For the text-containing cell, return its midpoint in (X, Y) coordinate format. 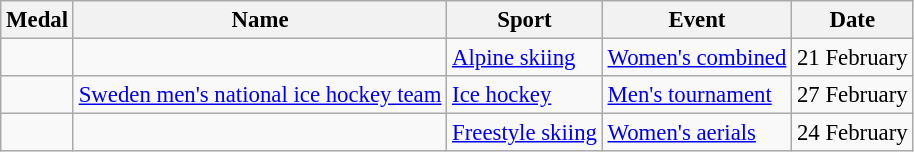
Women's aerials (696, 133)
21 February (852, 58)
Event (696, 20)
Alpine skiing (525, 58)
Men's tournament (696, 95)
Sweden men's national ice hockey team (260, 95)
24 February (852, 133)
Sport (525, 20)
Medal (38, 20)
Name (260, 20)
Date (852, 20)
Women's combined (696, 58)
27 February (852, 95)
Ice hockey (525, 95)
Freestyle skiing (525, 133)
